Extract the (X, Y) coordinate from the center of the cell holding the provided text.  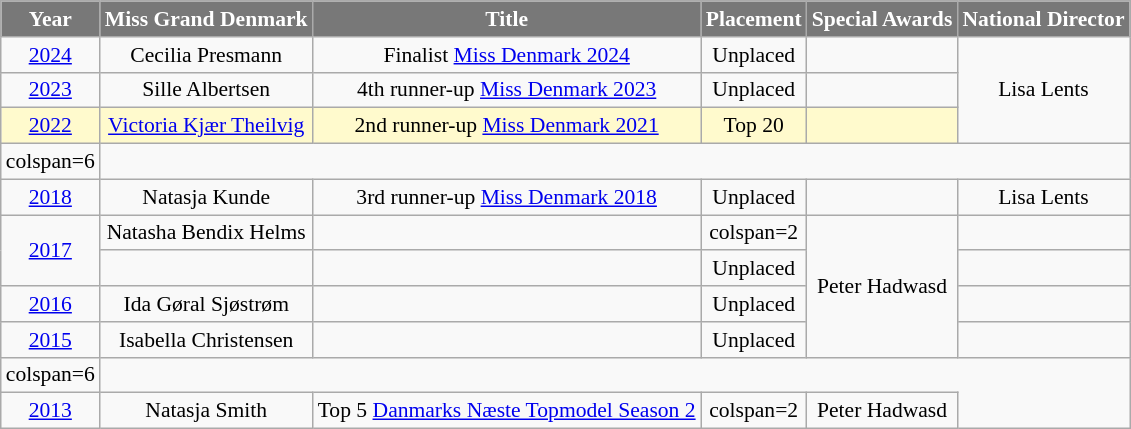
Natasja Kunde (206, 197)
Miss Grand Denmark (206, 19)
Sille Albertsen (206, 90)
4th runner-up Miss Denmark 2023 (507, 90)
2016 (50, 304)
Year (50, 19)
2024 (50, 55)
2022 (50, 126)
Top 20 (754, 126)
Top 5 Danmarks Næste Topmodel Season 2 (507, 411)
Natasja Smith (206, 411)
Victoria Kjær Theilvig (206, 126)
Ida Gøral Sjøstrøm (206, 304)
Special Awards (882, 19)
2017 (50, 250)
Title (507, 19)
Placement (754, 19)
2013 (50, 411)
National Director (1043, 19)
Finalist Miss Denmark 2024 (507, 55)
2023 (50, 90)
Natasha Bendix Helms (206, 233)
3rd runner-up Miss Denmark 2018 (507, 197)
Isabella Christensen (206, 340)
2018 (50, 197)
2nd runner-up Miss Denmark 2021 (507, 126)
Cecilia Presmann (206, 55)
2015 (50, 340)
